Identify which cell holds the provided text, then report its (X, Y) central coordinate. 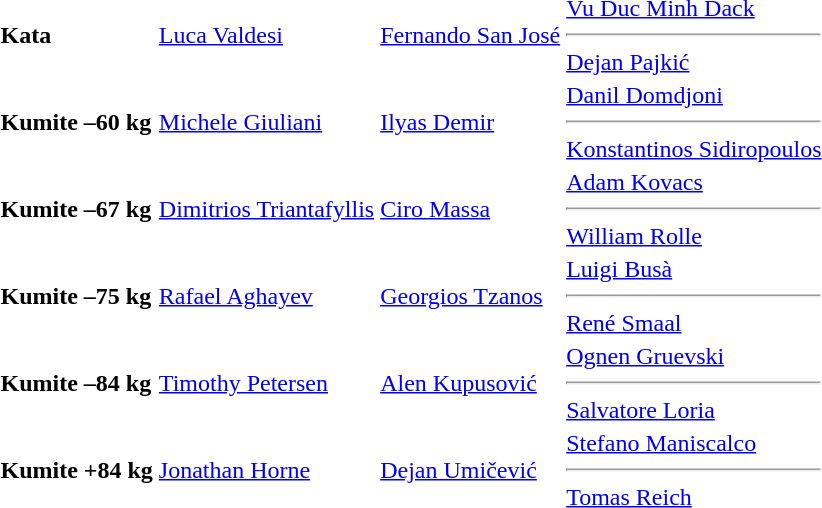
Georgios Tzanos (470, 296)
Timothy Petersen (266, 383)
Rafael Aghayev (266, 296)
Ilyas Demir (470, 122)
Ciro Massa (470, 209)
Dimitrios Triantafyllis (266, 209)
Michele Giuliani (266, 122)
Alen Kupusović (470, 383)
